Scan for the cell matching the given text and deliver its [X, Y] coordinate at center. 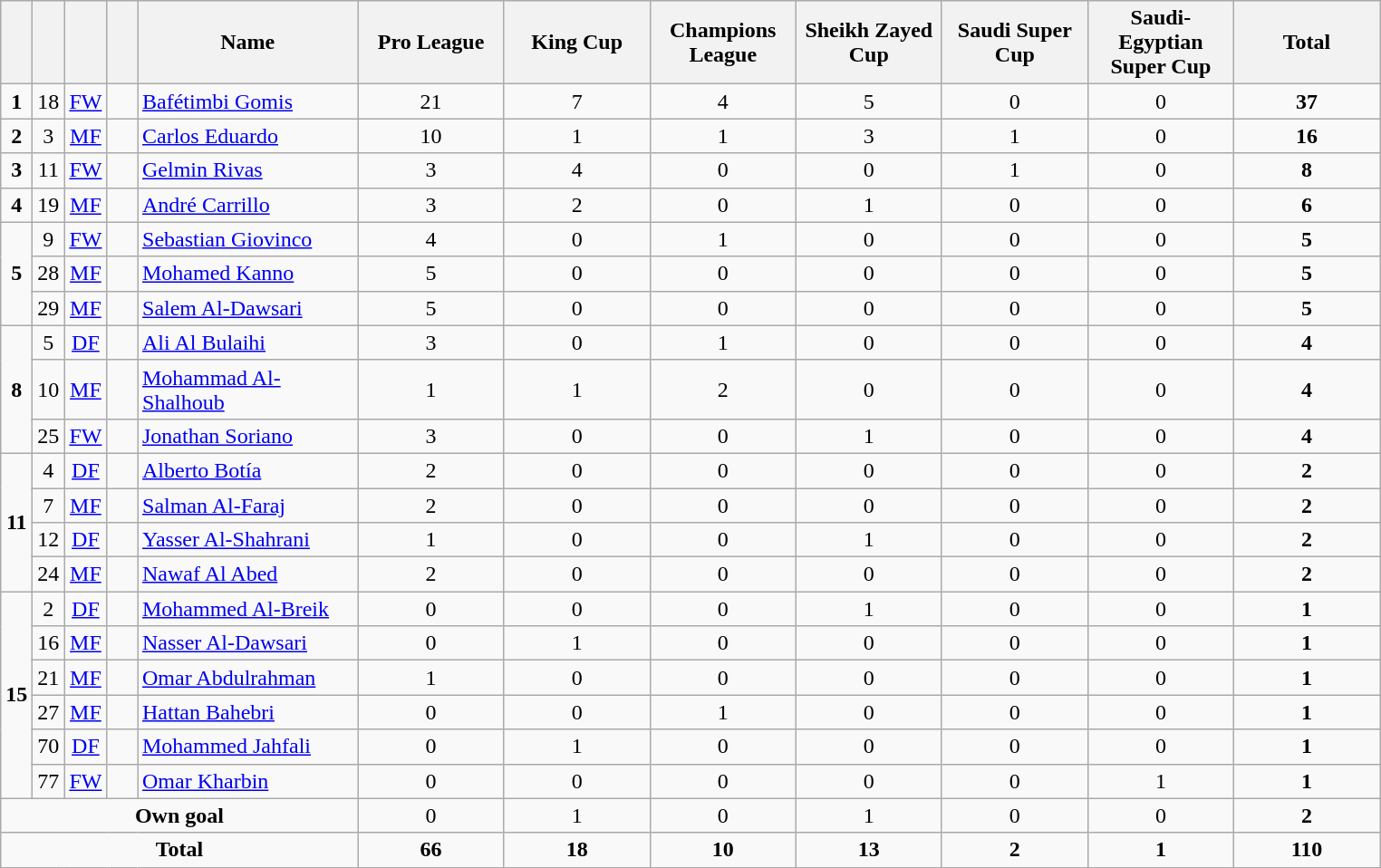
Mohammed Jahfali [248, 747]
28 [49, 274]
Champions League [723, 43]
André Carrillo [248, 205]
Salem Al-Dawsari [248, 308]
70 [49, 747]
Nasser Al-Dawsari [248, 643]
Jonathan Soriano [248, 436]
Carlos Eduardo [248, 136]
Saudi Super Cup [1015, 43]
Name [248, 43]
12 [49, 540]
Mohammed Al-Breik [248, 609]
Own goal [179, 815]
King Cup [576, 43]
25 [49, 436]
29 [49, 308]
Gelmin Rivas [248, 170]
Nawaf Al Abed [248, 574]
13 [868, 850]
9 [49, 239]
Omar Abdulrahman [248, 678]
77 [49, 781]
66 [431, 850]
Hattan Bahebri [248, 712]
37 [1307, 101]
24 [49, 574]
Omar Kharbin [248, 781]
Pro League [431, 43]
6 [1307, 205]
27 [49, 712]
Saudi-Egyptian Super Cup [1160, 43]
Bafétimbi Gomis [248, 101]
Yasser Al-Shahrani [248, 540]
Alberto Botía [248, 470]
15 [16, 695]
Mohamed Kanno [248, 274]
Sebastian Giovinco [248, 239]
Ali Al Bulaihi [248, 342]
110 [1307, 850]
19 [49, 205]
Mohammad Al-Shalhoub [248, 390]
Sheikh Zayed Cup [868, 43]
Salman Al-Faraj [248, 505]
